Provide the (x, y) coordinate of the cell's center where the given text is located.  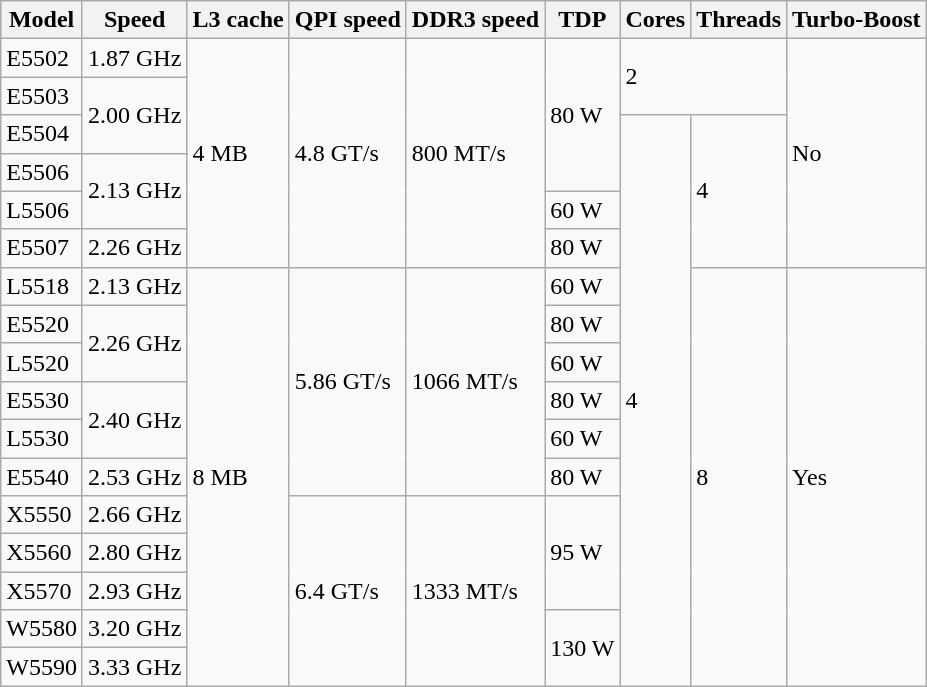
6.4 GT/s (348, 591)
E5507 (42, 248)
2.80 GHz (134, 553)
E5540 (42, 477)
L5518 (42, 286)
2.00 GHz (134, 115)
2.93 GHz (134, 591)
Turbo-Boost (857, 20)
Threads (739, 20)
L3 cache (238, 20)
1.87 GHz (134, 58)
3.33 GHz (134, 667)
1066 MT/s (475, 381)
W5580 (42, 629)
QPI speed (348, 20)
No (857, 153)
Cores (656, 20)
1333 MT/s (475, 591)
L5530 (42, 438)
2.40 GHz (134, 419)
E5502 (42, 58)
8 MB (238, 476)
X5570 (42, 591)
2.53 GHz (134, 477)
DDR3 speed (475, 20)
E5504 (42, 134)
L5520 (42, 362)
E5503 (42, 96)
4 MB (238, 153)
2.66 GHz (134, 515)
W5590 (42, 667)
4.8 GT/s (348, 153)
2 (704, 77)
8 (739, 476)
3.20 GHz (134, 629)
L5506 (42, 210)
Yes (857, 476)
95 W (582, 553)
E5520 (42, 324)
Speed (134, 20)
Model (42, 20)
E5506 (42, 172)
800 MT/s (475, 153)
E5530 (42, 400)
TDP (582, 20)
5.86 GT/s (348, 381)
X5550 (42, 515)
X5560 (42, 553)
130 W (582, 648)
